For the text-containing cell, return its midpoint in (X, Y) coordinate format. 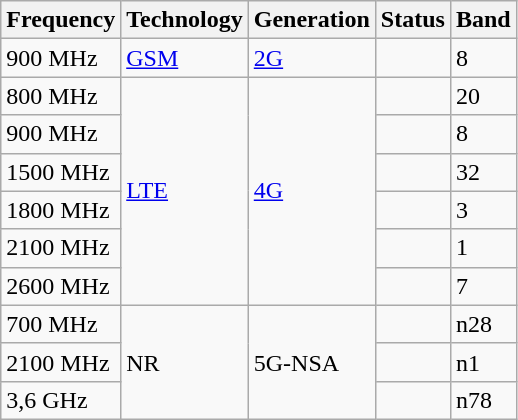
GSM (185, 58)
2600 MHz (61, 286)
LTE (185, 191)
Status (412, 20)
n78 (483, 400)
Frequency (61, 20)
5G-NSA (312, 362)
1800 MHz (61, 210)
700 MHz (61, 324)
Band (483, 20)
NR (185, 362)
4G (312, 191)
Technology (185, 20)
3 (483, 210)
n28 (483, 324)
20 (483, 96)
1 (483, 248)
2G (312, 58)
1500 MHz (61, 172)
Generation (312, 20)
3,6 GHz (61, 400)
800 MHz (61, 96)
32 (483, 172)
n1 (483, 362)
7 (483, 286)
